Identify which cell holds the provided text, then report its (X, Y) central coordinate. 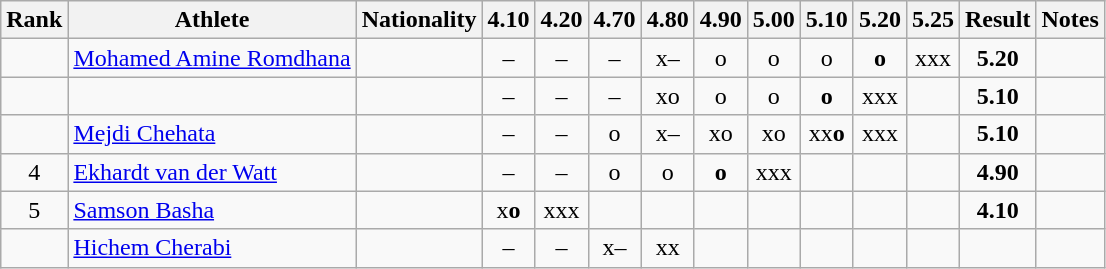
4 (34, 172)
Ekhardt van der Watt (212, 172)
5.00 (774, 20)
5.25 (932, 20)
Notes (1070, 20)
Mejdi Chehata (212, 134)
Mohamed Amine Romdhana (212, 58)
4.20 (562, 20)
4.70 (614, 20)
Nationality (419, 20)
Hichem Cherabi (212, 248)
Result (998, 20)
5 (34, 210)
Samson Basha (212, 210)
xx (668, 248)
Athlete (212, 20)
xxo (826, 134)
Rank (34, 20)
4.80 (668, 20)
